Extract the [X, Y] coordinate from the center of the cell holding the provided text.  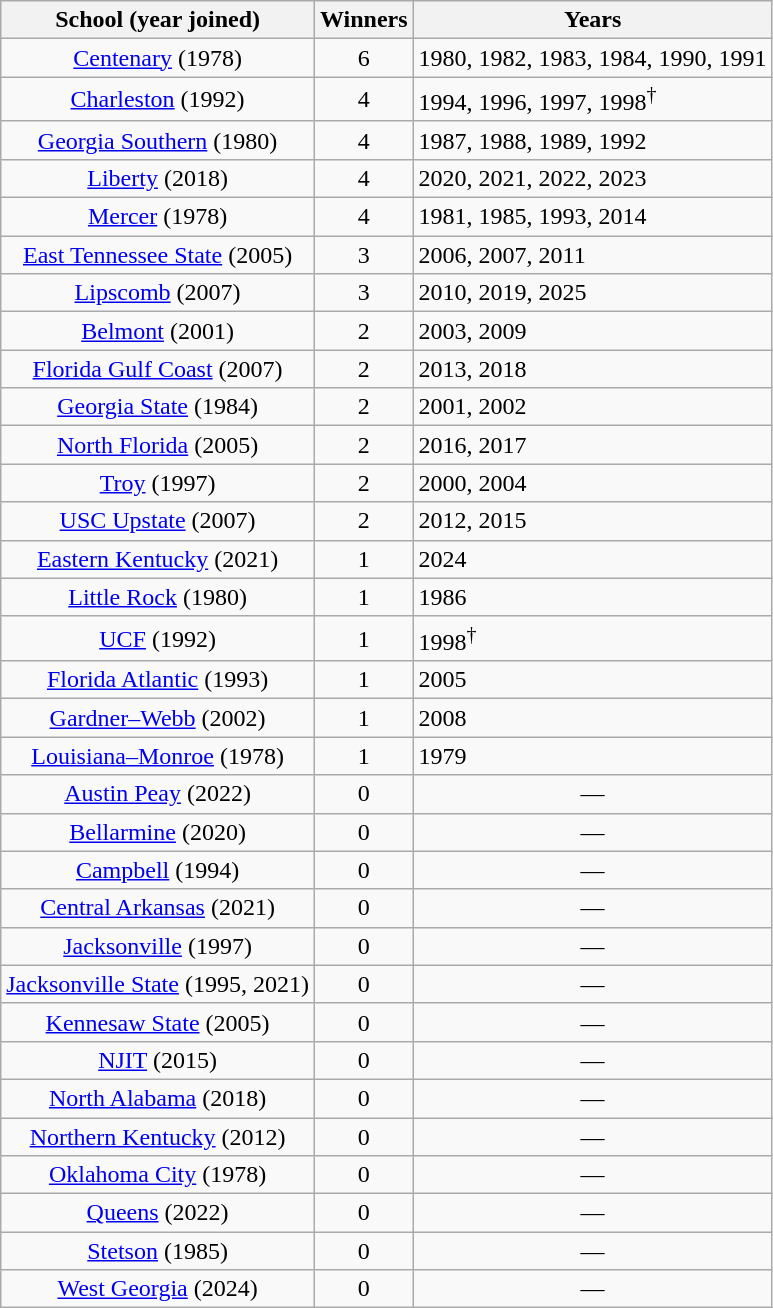
Louisiana–Monroe (1978) [158, 756]
Winners [364, 20]
Kennesaw State (2005) [158, 1022]
1986 [592, 597]
USC Upstate (2007) [158, 521]
Campbell (1994) [158, 870]
Gardner–Webb (2002) [158, 718]
2013, 2018 [592, 369]
Lipscomb (2007) [158, 293]
1981, 1985, 1993, 2014 [592, 217]
West Georgia (2024) [158, 1289]
North Alabama (2018) [158, 1098]
2020, 2021, 2022, 2023 [592, 178]
1980, 1982, 1983, 1984, 1990, 1991 [592, 58]
1994, 1996, 1997, 1998† [592, 100]
East Tennessee State (2005) [158, 255]
Georgia State (1984) [158, 407]
Belmont (2001) [158, 331]
Years [592, 20]
2024 [592, 559]
Northern Kentucky (2012) [158, 1137]
2016, 2017 [592, 445]
Georgia Southern (1980) [158, 140]
Florida Gulf Coast (2007) [158, 369]
Queens (2022) [158, 1213]
Jacksonville State (1995, 2021) [158, 984]
Eastern Kentucky (2021) [158, 559]
2012, 2015 [592, 521]
2006, 2007, 2011 [592, 255]
School (year joined) [158, 20]
1987, 1988, 1989, 1992 [592, 140]
Oklahoma City (1978) [158, 1175]
2010, 2019, 2025 [592, 293]
2003, 2009 [592, 331]
Troy (1997) [158, 483]
Mercer (1978) [158, 217]
Jacksonville (1997) [158, 946]
1979 [592, 756]
Charleston (1992) [158, 100]
2008 [592, 718]
UCF (1992) [158, 638]
NJIT (2015) [158, 1060]
Bellarmine (2020) [158, 832]
2005 [592, 680]
Stetson (1985) [158, 1251]
North Florida (2005) [158, 445]
Liberty (2018) [158, 178]
1998† [592, 638]
2001, 2002 [592, 407]
Central Arkansas (2021) [158, 908]
Centenary (1978) [158, 58]
Florida Atlantic (1993) [158, 680]
Austin Peay (2022) [158, 794]
Little Rock (1980) [158, 597]
2000, 2004 [592, 483]
6 [364, 58]
